From the cell containing the given text, extract its center point as [x, y] coordinate. 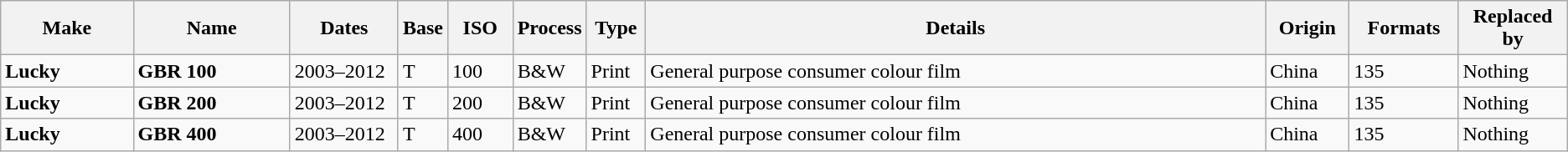
GBR 100 [211, 71]
400 [480, 134]
GBR 400 [211, 134]
Name [211, 28]
ISO [480, 28]
Type [616, 28]
Details [956, 28]
Replaced by [1513, 28]
Process [549, 28]
Make [67, 28]
200 [480, 103]
Origin [1308, 28]
Base [422, 28]
Formats [1404, 28]
GBR 200 [211, 103]
100 [480, 71]
Dates [343, 28]
